Scan for the cell matching the given text and deliver its (x, y) coordinate at center. 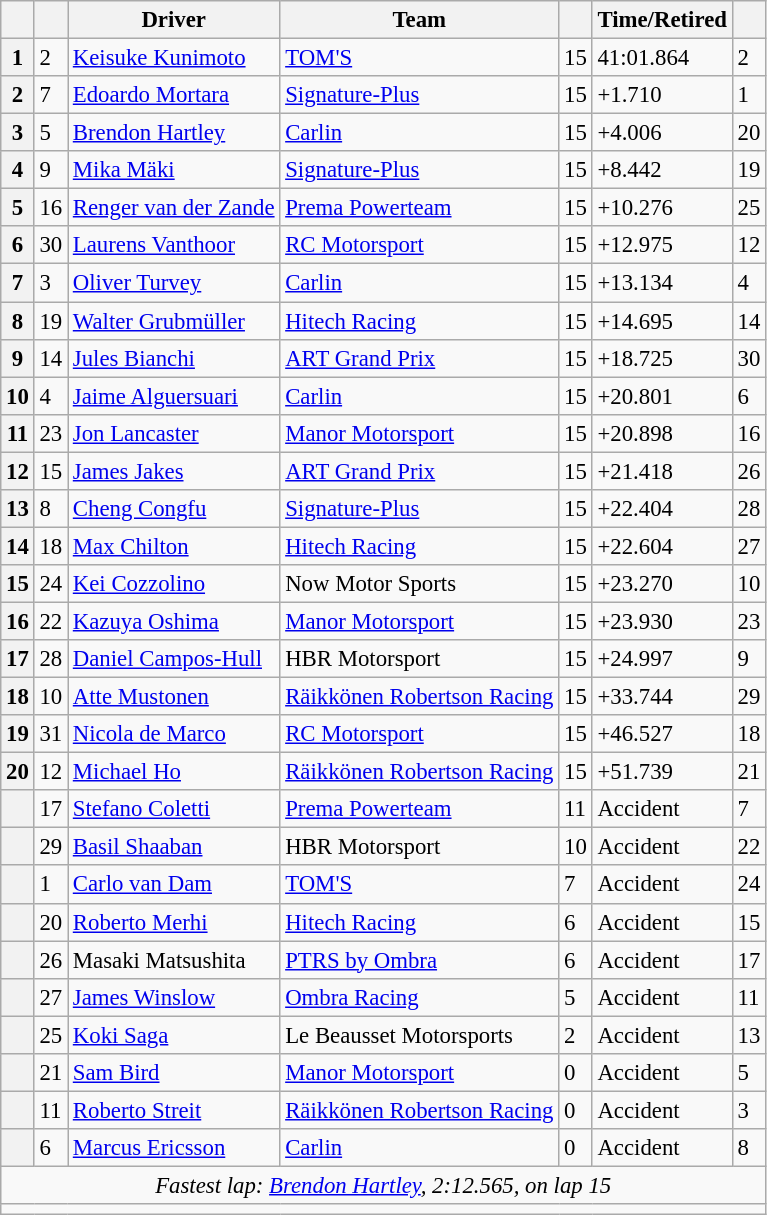
Carlo van Dam (174, 885)
+46.527 (662, 734)
+20.801 (662, 396)
Atte Mustonen (174, 697)
Walter Grubmüller (174, 321)
Nicola de Marco (174, 734)
31 (50, 734)
Ombra Racing (420, 997)
Jules Bianchi (174, 358)
+33.744 (662, 697)
Jon Lancaster (174, 433)
Kei Cozzolino (174, 584)
+24.997 (662, 659)
+4.006 (662, 133)
Masaki Matsushita (174, 960)
+23.270 (662, 584)
Team (420, 20)
Mika Mäki (174, 170)
+12.975 (662, 245)
Max Chilton (174, 546)
+22.604 (662, 546)
Driver (174, 20)
+21.418 (662, 471)
+14.695 (662, 321)
Jaime Alguersuari (174, 396)
Brendon Hartley (174, 133)
Le Beausset Motorsports (420, 1035)
Keisuke Kunimoto (174, 58)
+13.134 (662, 283)
Daniel Campos-Hull (174, 659)
Roberto Merhi (174, 922)
Oliver Turvey (174, 283)
+1.710 (662, 95)
Stefano Coletti (174, 809)
Now Motor Sports (420, 584)
+18.725 (662, 358)
Fastest lap: Brendon Hartley, 2:12.565, on lap 15 (384, 1185)
Roberto Streit (174, 1110)
Laurens Vanthoor (174, 245)
Time/Retired (662, 20)
+10.276 (662, 208)
+8.442 (662, 170)
Michael Ho (174, 772)
41:01.864 (662, 58)
James Winslow (174, 997)
PTRS by Ombra (420, 960)
Cheng Congfu (174, 509)
+20.898 (662, 433)
Basil Shaaban (174, 847)
Koki Saga (174, 1035)
+22.404 (662, 509)
Sam Bird (174, 1073)
James Jakes (174, 471)
Kazuya Oshima (174, 621)
Marcus Ericsson (174, 1148)
Renger van der Zande (174, 208)
+23.930 (662, 621)
+51.739 (662, 772)
Edoardo Mortara (174, 95)
